From the cell containing the given text, extract its center point as [x, y] coordinate. 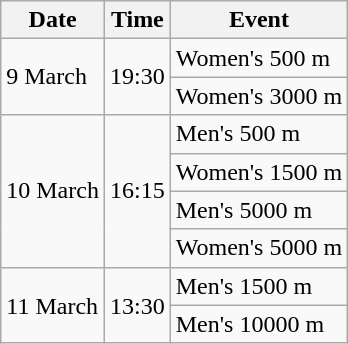
Women's 5000 m [258, 248]
Women's 500 m [258, 58]
9 March [53, 77]
Time [137, 20]
Women's 3000 m [258, 96]
11 March [53, 305]
Men's 1500 m [258, 286]
Women's 1500 m [258, 172]
Event [258, 20]
Men's 10000 m [258, 324]
Men's 5000 m [258, 210]
16:15 [137, 191]
10 March [53, 191]
19:30 [137, 77]
Men's 500 m [258, 134]
Date [53, 20]
13:30 [137, 305]
